Detect which cell encompasses the target text, then output its (x, y) center coordinate. 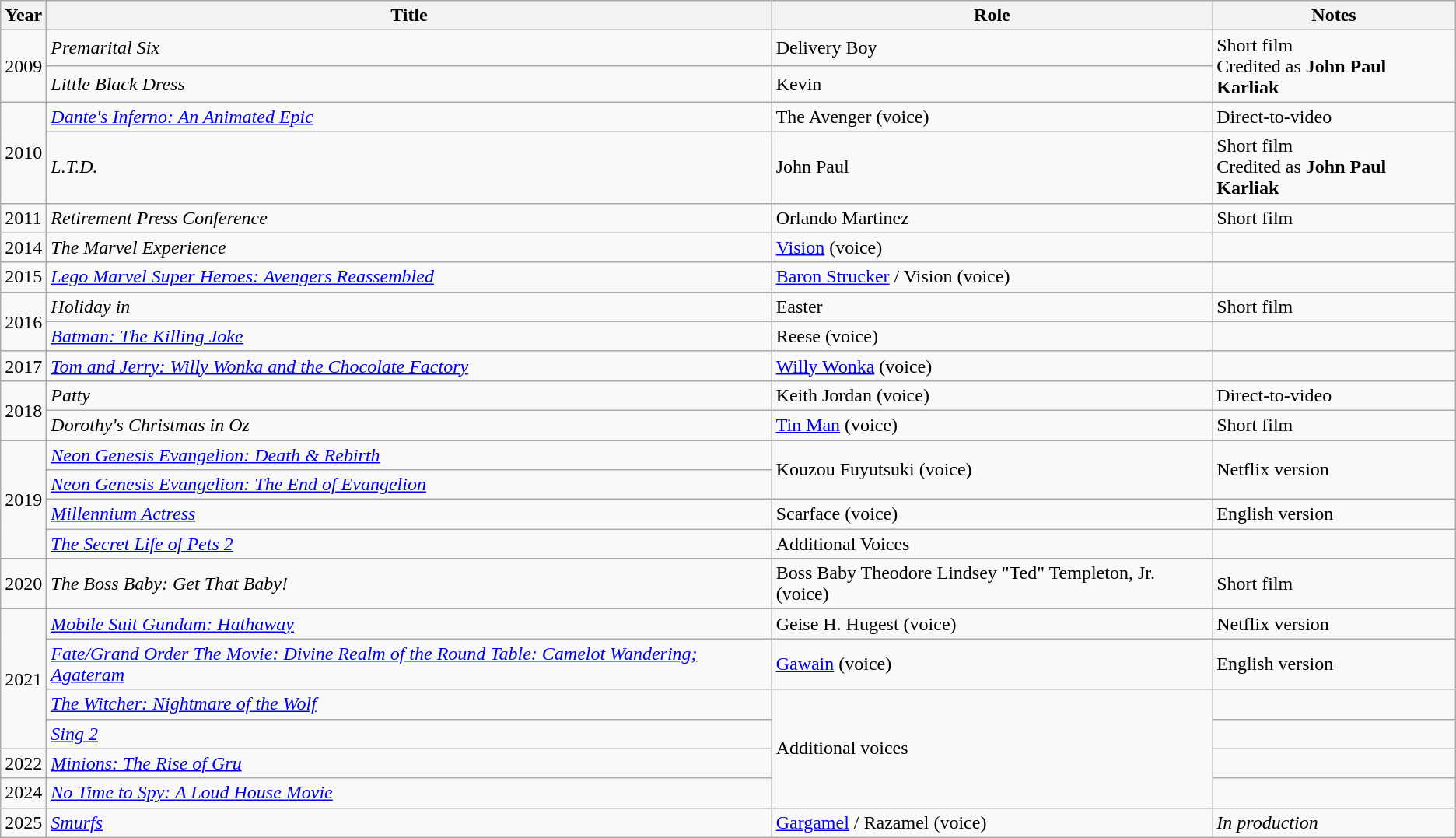
L.T.D. (409, 167)
2019 (23, 500)
Year (23, 16)
Tin Man (voice) (992, 425)
Lego Marvel Super Heroes: Avengers Reassembled (409, 277)
Boss Baby Theodore Lindsey "Ted" Templeton, Jr. (voice) (992, 584)
Mobile Suit Gundam: Hathaway (409, 624)
Additional Voices (992, 544)
Orlando Martinez (992, 218)
Scarface (voice) (992, 514)
2015 (23, 277)
Dante's Inferno: An Animated Epic (409, 117)
The Avenger (voice) (992, 117)
Kouzou Fuyutsuki (voice) (992, 470)
2022 (23, 763)
2017 (23, 366)
Kevin (992, 84)
Role (992, 16)
Neon Genesis Evangelion: The End of Evangelion (409, 485)
2021 (23, 678)
Title (409, 16)
2011 (23, 218)
Delivery Boy (992, 48)
Tom and Jerry: Willy Wonka and the Chocolate Factory (409, 366)
2024 (23, 793)
In production (1335, 822)
2016 (23, 321)
Premarital Six (409, 48)
Willy Wonka (voice) (992, 366)
2018 (23, 410)
Dorothy's Christmas in Oz (409, 425)
Holiday in (409, 307)
2020 (23, 584)
John Paul (992, 167)
No Time to Spy: A Loud House Movie (409, 793)
Easter (992, 307)
The Boss Baby: Get That Baby! (409, 584)
Batman: The Killing Joke (409, 336)
The Witcher: Nightmare of the Wolf (409, 704)
2025 (23, 822)
2014 (23, 247)
2009 (23, 66)
Gargamel / Razamel (voice) (992, 822)
Geise H. Hugest (voice) (992, 624)
2010 (23, 153)
Baron Strucker / Vision (voice) (992, 277)
Reese (voice) (992, 336)
Additional voices (992, 749)
Notes (1335, 16)
Retirement Press Conference (409, 218)
The Secret Life of Pets 2 (409, 544)
Patty (409, 395)
Neon Genesis Evangelion: Death & Rebirth (409, 455)
Minions: The Rise of Gru (409, 763)
Sing 2 (409, 734)
The Marvel Experience (409, 247)
Gawain (voice) (992, 664)
Smurfs (409, 822)
Keith Jordan (voice) (992, 395)
Millennium Actress (409, 514)
Fate/Grand Order The Movie: Divine Realm of the Round Table: Camelot Wandering; Agateram (409, 664)
Little Black Dress (409, 84)
Vision (voice) (992, 247)
